Output the [X, Y] coordinate of the center of the cell containing the given text.  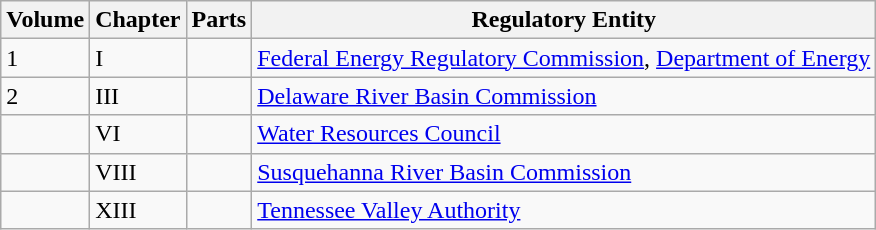
Delaware River Basin Commission [564, 96]
Susquehanna River Basin Commission [564, 172]
Federal Energy Regulatory Commission, Department of Energy [564, 58]
XIII [138, 210]
Volume [46, 20]
1 [46, 58]
Regulatory Entity [564, 20]
VI [138, 134]
VIII [138, 172]
Chapter [138, 20]
Water Resources Council [564, 134]
I [138, 58]
Parts [219, 20]
III [138, 96]
Tennessee Valley Authority [564, 210]
2 [46, 96]
